Capture the cell that displays the provided text and extract its (X, Y) central coordinate. 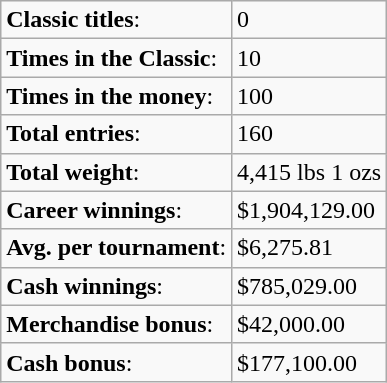
Cash bonus: (116, 362)
$1,904,129.00 (310, 210)
Cash winnings: (116, 286)
160 (310, 134)
Total entries: (116, 134)
Classic titles: (116, 20)
0 (310, 20)
$785,029.00 (310, 286)
$42,000.00 (310, 324)
Career winnings: (116, 210)
Times in the money: (116, 96)
Merchandise bonus: (116, 324)
Avg. per tournament: (116, 248)
4,415 lbs 1 ozs (310, 172)
100 (310, 96)
$177,100.00 (310, 362)
10 (310, 58)
Total weight: (116, 172)
$6,275.81 (310, 248)
Times in the Classic: (116, 58)
